Locate the cell with the specified text and output its [x, y] center coordinate. 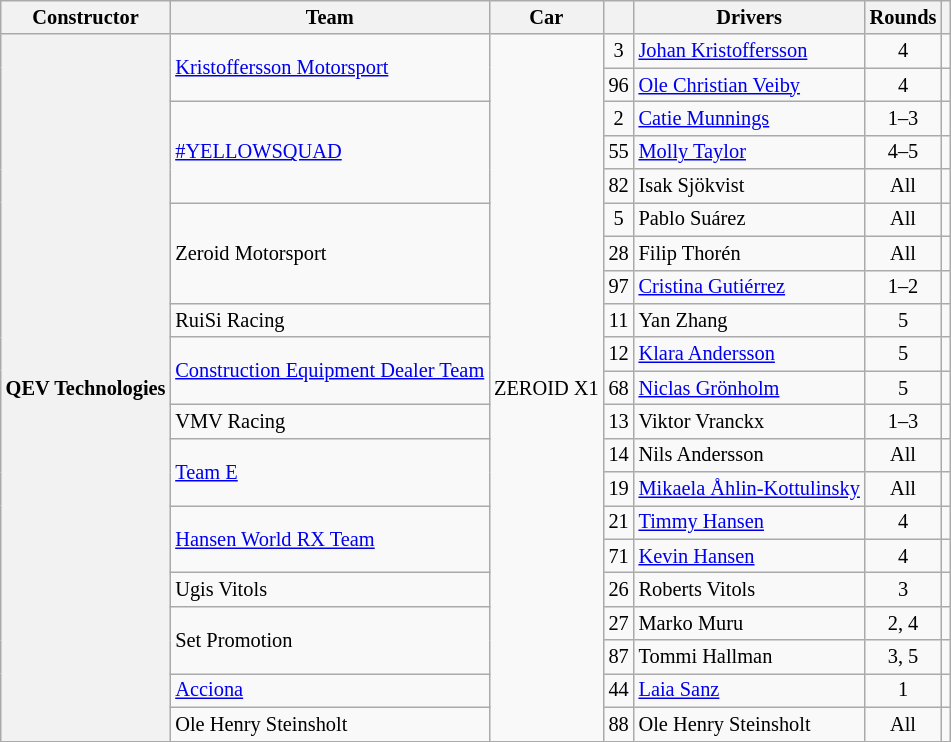
Niclas Grönholm [750, 388]
Zeroid Motorsport [330, 252]
Car [546, 17]
2, 4 [904, 623]
Mikaela Åhlin-Kottulinsky [750, 489]
87 [619, 657]
Molly Taylor [750, 152]
Ole Christian Veiby [750, 85]
Hansen World RX Team [330, 538]
Viktor Vranckx [750, 421]
Cristina Gutiérrez [750, 287]
Kristoffersson Motorsport [330, 68]
Tommi Hallman [750, 657]
Kevin Hansen [750, 556]
4–5 [904, 152]
21 [619, 522]
1–2 [904, 287]
82 [619, 186]
2 [619, 118]
71 [619, 556]
Nils Andersson [750, 455]
Timmy Hansen [750, 522]
26 [619, 589]
RuiSi Racing [330, 320]
14 [619, 455]
68 [619, 388]
ZEROID X1 [546, 388]
VMV Racing [330, 421]
55 [619, 152]
Filip Thorén [750, 253]
Team [330, 17]
Isak Sjökvist [750, 186]
Roberts Vitols [750, 589]
12 [619, 354]
Acciona [330, 690]
QEV Technologies [86, 388]
Marko Muru [750, 623]
Laia Sanz [750, 690]
97 [619, 287]
Ugis Vitols [330, 589]
Team E [330, 472]
3, 5 [904, 657]
Klara Andersson [750, 354]
#YELLOWSQUAD [330, 152]
Drivers [750, 17]
13 [619, 421]
Construction Equipment Dealer Team [330, 370]
Set Promotion [330, 640]
19 [619, 489]
Rounds [904, 17]
Pablo Suárez [750, 219]
1 [904, 690]
88 [619, 724]
96 [619, 85]
Yan Zhang [750, 320]
Constructor [86, 17]
11 [619, 320]
28 [619, 253]
Catie Munnings [750, 118]
27 [619, 623]
Johan Kristoffersson [750, 51]
44 [619, 690]
